Scan for the cell matching the given text and deliver its [x, y] coordinate at center. 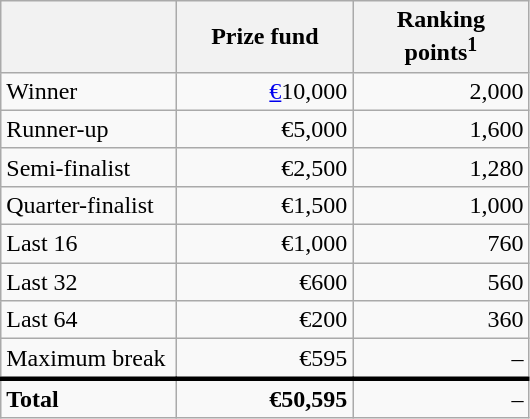
Semi-finalist [89, 167]
Last 16 [89, 244]
Maximum break [89, 359]
€1,000 [265, 244]
560 [441, 282]
€600 [265, 282]
€5,000 [265, 129]
2,000 [441, 91]
€1,500 [265, 205]
Total [89, 398]
€200 [265, 320]
360 [441, 320]
1,000 [441, 205]
Winner [89, 91]
Prize fund [265, 37]
€595 [265, 359]
Quarter-finalist [89, 205]
1,600 [441, 129]
€10,000 [265, 91]
Last 64 [89, 320]
€2,500 [265, 167]
Ranking points1 [441, 37]
1,280 [441, 167]
€50,595 [265, 398]
Runner-up [89, 129]
Last 32 [89, 282]
760 [441, 244]
